Provide the (x, y) coordinate of the cell's center where the given text is located.  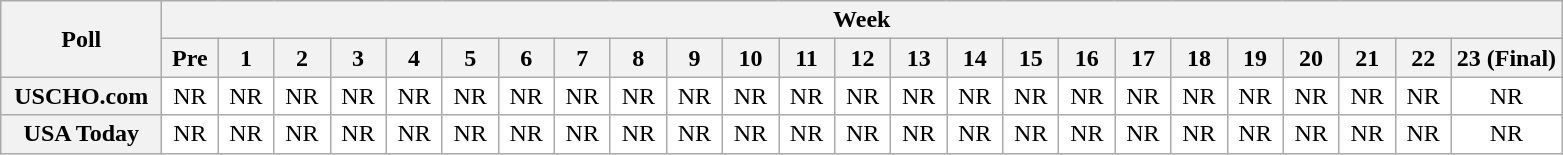
18 (1199, 58)
Pre (190, 58)
Week (862, 20)
USA Today (82, 134)
10 (750, 58)
12 (863, 58)
19 (1255, 58)
13 (919, 58)
4 (414, 58)
8 (638, 58)
17 (1143, 58)
Poll (82, 39)
7 (582, 58)
14 (975, 58)
2 (302, 58)
16 (1087, 58)
15 (1031, 58)
1 (246, 58)
3 (358, 58)
21 (1367, 58)
20 (1311, 58)
USCHO.com (82, 96)
9 (694, 58)
23 (Final) (1506, 58)
5 (470, 58)
11 (806, 58)
6 (526, 58)
22 (1423, 58)
